For the text-containing cell, return its midpoint in [x, y] coordinate format. 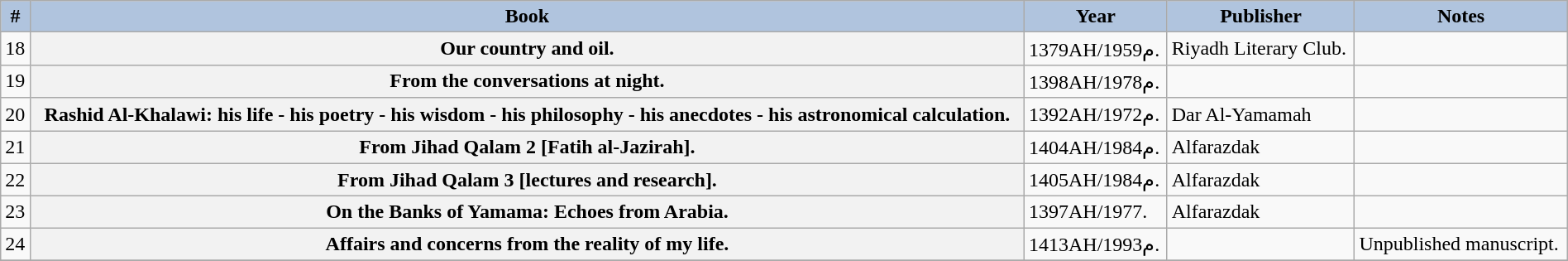
1379AH/1959م. [1095, 49]
18 [16, 49]
From Jihad Qalam 3 [lectures and research]. [527, 180]
On the Banks of Yamama: Echoes from Arabia. [527, 212]
1405AH/1984م. [1095, 180]
Our country and oil. [527, 49]
Year [1095, 17]
20 [16, 114]
From Jihad Qalam 2 [Fatih al-Jazirah]. [527, 147]
Notes [1460, 17]
23 [16, 212]
Publisher [1260, 17]
1413AH/1993م. [1095, 244]
1397AH/1977. [1095, 212]
Riyadh Literary Club. [1260, 49]
21 [16, 147]
1398AH/1978م. [1095, 81]
24 [16, 244]
19 [16, 81]
# [16, 17]
Book [527, 17]
Dar Al-Yamamah [1260, 114]
1392AH/1972م. [1095, 114]
From the conversations at night. [527, 81]
1404AH/1984م. [1095, 147]
Unpublished manuscript. [1460, 244]
Rashid Al-Khalawi: his life - his poetry - his wisdom - his philosophy - his anecdotes - his astronomical calculation. [527, 114]
Affairs and concerns from the reality of my life. [527, 244]
22 [16, 180]
